Search for the cell housing the specified text and yield its [x, y] center coordinate. 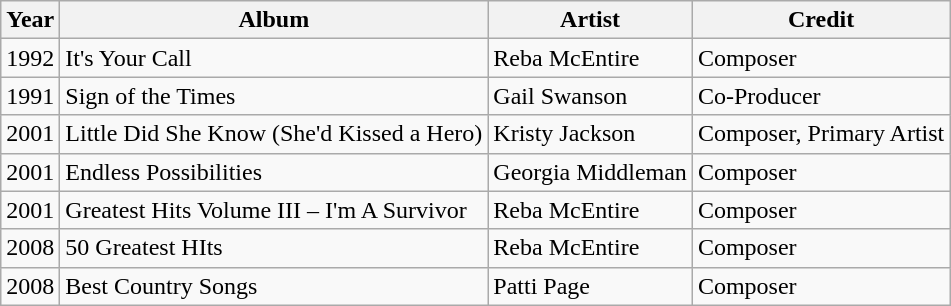
Best Country Songs [274, 286]
Gail Swanson [590, 96]
Kristy Jackson [590, 134]
1991 [30, 96]
Greatest Hits Volume III – I'm A Survivor [274, 210]
Little Did She Know (She'd Kissed a Hero) [274, 134]
Endless Possibilities [274, 172]
Year [30, 20]
Georgia Middleman [590, 172]
Co-Producer [820, 96]
1992 [30, 58]
Album [274, 20]
Patti Page [590, 286]
It's Your Call [274, 58]
Sign of the Times [274, 96]
50 Greatest HIts [274, 248]
Composer, Primary Artist [820, 134]
Artist [590, 20]
Credit [820, 20]
